Identify which cell holds the provided text, then report its (x, y) central coordinate. 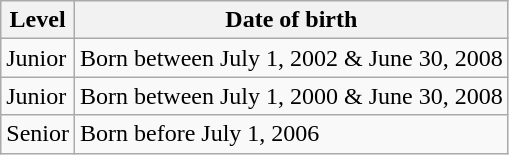
Born between July 1, 2002 & June 30, 2008 (291, 58)
Date of birth (291, 20)
Senior (38, 134)
Born before July 1, 2006 (291, 134)
Born between July 1, 2000 & June 30, 2008 (291, 96)
Level (38, 20)
